Locate the cell with the specified text and output its (x, y) center coordinate. 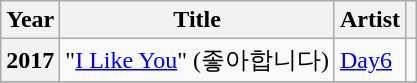
Day6 (370, 60)
"I Like You" (좋아합니다) (198, 60)
Year (30, 20)
Artist (370, 20)
2017 (30, 60)
Title (198, 20)
